Output the [x, y] coordinate of the center of the cell containing the given text.  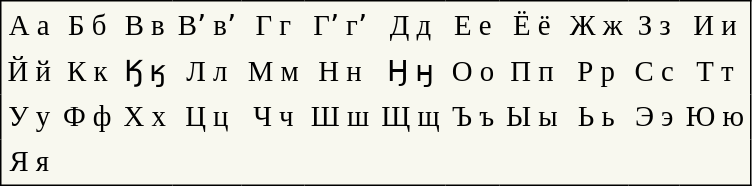
Я я [29, 163]
Т т [716, 71]
Ь ь [596, 116]
В в [144, 24]
И и [716, 24]
Ш ш [340, 116]
М м [274, 71]
К к [88, 71]
Ӄ ӄ [144, 71]
Х х [144, 116]
Л л [207, 71]
Ф ф [88, 116]
П п [532, 71]
Ж ж [596, 24]
Ч ч [274, 116]
Б б [88, 24]
А а [29, 24]
Ю ю [716, 116]
Вʼ вʼ [207, 24]
Ӈ ӈ [410, 71]
С с [654, 71]
Э э [654, 116]
Ъ ъ [473, 116]
Гʼ гʼ [340, 24]
Р р [596, 71]
Д д [410, 24]
Е е [473, 24]
З з [654, 24]
У у [29, 116]
Ы ы [532, 116]
Ц ц [207, 116]
Й й [29, 71]
Ё ё [532, 24]
Н н [340, 71]
Г г [274, 24]
Щ щ [410, 116]
О о [473, 71]
